Scan for the cell matching the given text and deliver its [X, Y] coordinate at center. 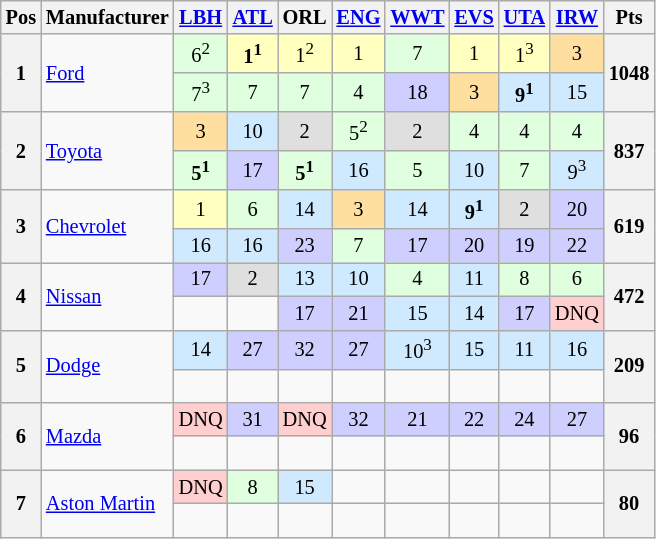
24 [524, 419]
Chevrolet [108, 226]
31 [253, 419]
ENG [359, 17]
Pts [629, 17]
UTA [524, 17]
Toyota [108, 151]
ATL [253, 17]
837 [629, 151]
472 [629, 296]
Nissan [108, 296]
Aston Martin [108, 504]
19 [524, 246]
ORL [305, 17]
12 [305, 54]
62 [201, 54]
Pos [21, 17]
73 [201, 92]
96 [629, 436]
Manufacturer [108, 17]
IRW [577, 17]
EVS [474, 17]
Dodge [108, 366]
209 [629, 366]
52 [359, 132]
Mazda [108, 436]
80 [629, 504]
WWT [417, 17]
619 [629, 226]
93 [577, 170]
1048 [629, 73]
103 [417, 350]
23 [305, 246]
18 [417, 92]
LBH [201, 17]
Ford [108, 73]
